Return the [X, Y] coordinate for the center point of the cell that contains the specified text.  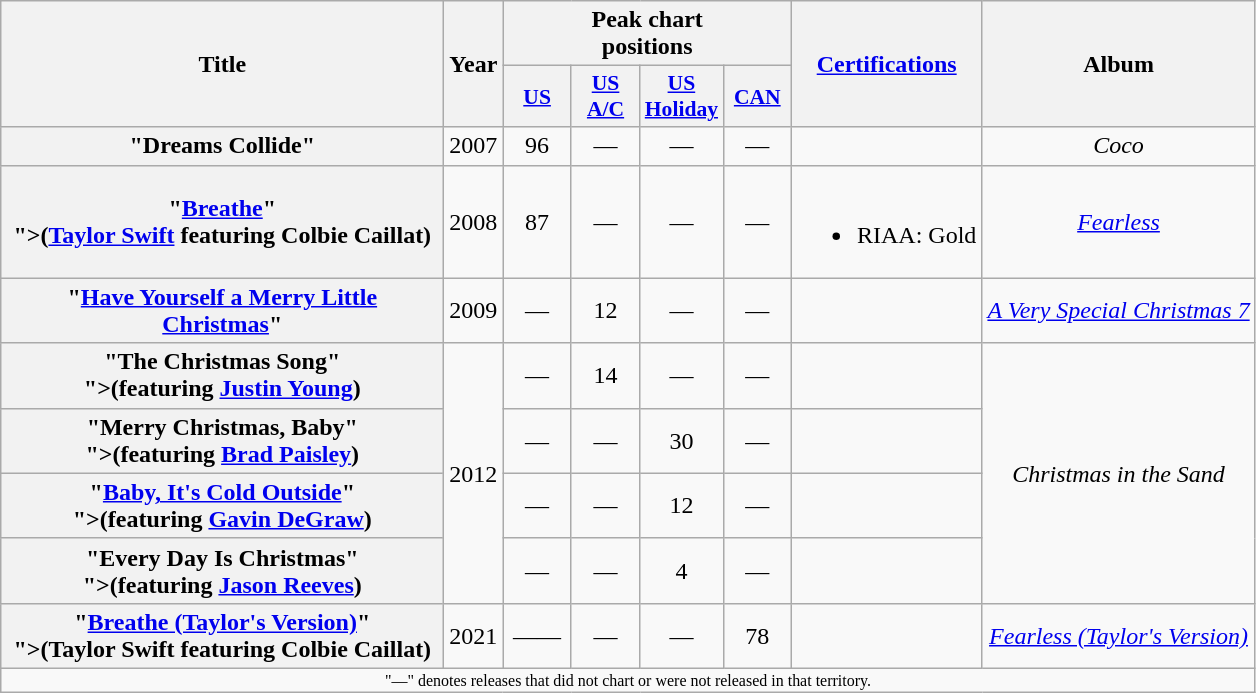
Certifications [886, 64]
2008 [474, 222]
87 [537, 222]
"The Christmas Song"">(featuring Justin Young) [222, 376]
2012 [474, 473]
30 [682, 440]
4 [682, 570]
"Dreams Collide" [222, 146]
2007 [474, 146]
"Every Day Is Christmas"">(featuring Jason Reeves) [222, 570]
"—" denotes releases that did not chart or were not released in that territory. [628, 680]
USA/C [605, 96]
Coco [1118, 146]
A Very Special Christmas 7 [1118, 310]
Fearless (Taylor's Version) [1118, 636]
Album [1118, 64]
Christmas in the Sand [1118, 473]
"Breathe"">(Taylor Swift featuring Colbie Caillat) [222, 222]
78 [757, 636]
2009 [474, 310]
USHoliday [682, 96]
CAN [757, 96]
96 [537, 146]
"Breathe (Taylor's Version)"">(Taylor Swift featuring Colbie Caillat) [222, 636]
US [537, 96]
14 [605, 376]
—— [537, 636]
2021 [474, 636]
Fearless [1118, 222]
Title [222, 64]
RIAA: Gold [886, 222]
Year [474, 64]
"Baby, It's Cold Outside"">(featuring Gavin DeGraw) [222, 506]
"Have Yourself a Merry Little Christmas" [222, 310]
"Merry Christmas, Baby"">(featuring Brad Paisley) [222, 440]
Peak chartpositions [648, 34]
